Output the (x, y) coordinate of the center of the cell containing the given text.  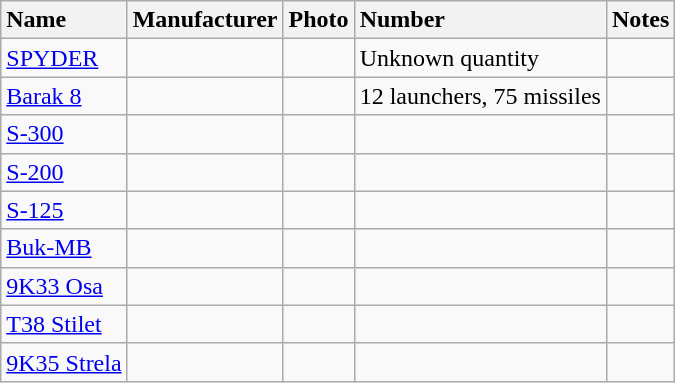
Photo (318, 20)
Unknown quantity (480, 58)
12 launchers, 75 missiles (480, 96)
Barak 8 (64, 96)
Name (64, 20)
9K35 Strela (64, 362)
Number (480, 20)
SPYDER (64, 58)
Buk-MB (64, 248)
Notes (640, 20)
S-200 (64, 172)
S-125 (64, 210)
Manufacturer (205, 20)
T38 Stilet (64, 324)
9K33 Osa (64, 286)
S-300 (64, 134)
